Detect which cell encompasses the target text, then output its (X, Y) center coordinate. 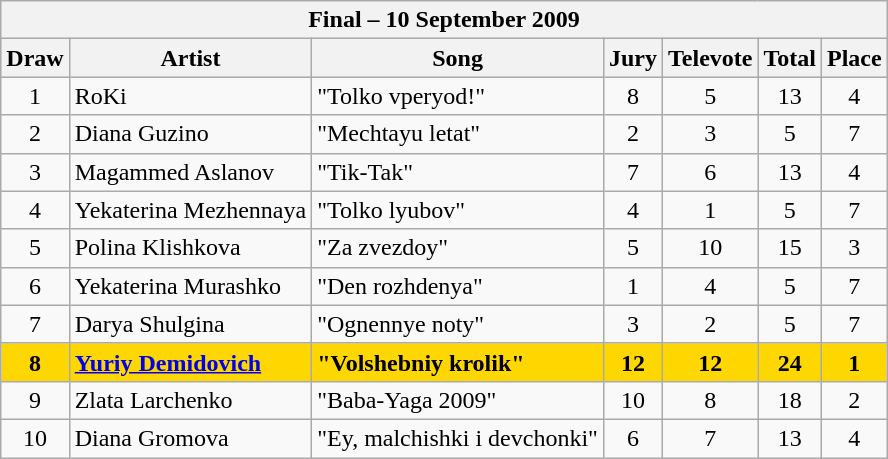
Total (790, 58)
Final – 10 September 2009 (444, 20)
Draw (35, 58)
"Mechtayu letat" (458, 134)
"Den rozhdenya" (458, 286)
Place (855, 58)
Song (458, 58)
"Za zvezdoy" (458, 248)
"Ognennye noty" (458, 324)
"Tik-Tak" (458, 172)
Diana Guzino (190, 134)
Diana Gromova (190, 438)
"Baba-Yaga 2009" (458, 400)
24 (790, 362)
Darya Shulgina (190, 324)
Zlata Larchenko (190, 400)
18 (790, 400)
Magammed Aslanov (190, 172)
RoKi (190, 96)
"Tolko lyubov" (458, 210)
Yekaterina Murashko (190, 286)
Polina Klishkova (190, 248)
15 (790, 248)
Televote (710, 58)
"Ey, malchishki i devchonki" (458, 438)
"Tolko vperyod!" (458, 96)
9 (35, 400)
Artist (190, 58)
Jury (632, 58)
Yuriy Demidovich (190, 362)
"Volshebniy krolik" (458, 362)
Yekaterina Mezhennaya (190, 210)
